Determine the (X, Y) coordinate at the center of the cell enclosing the given text.  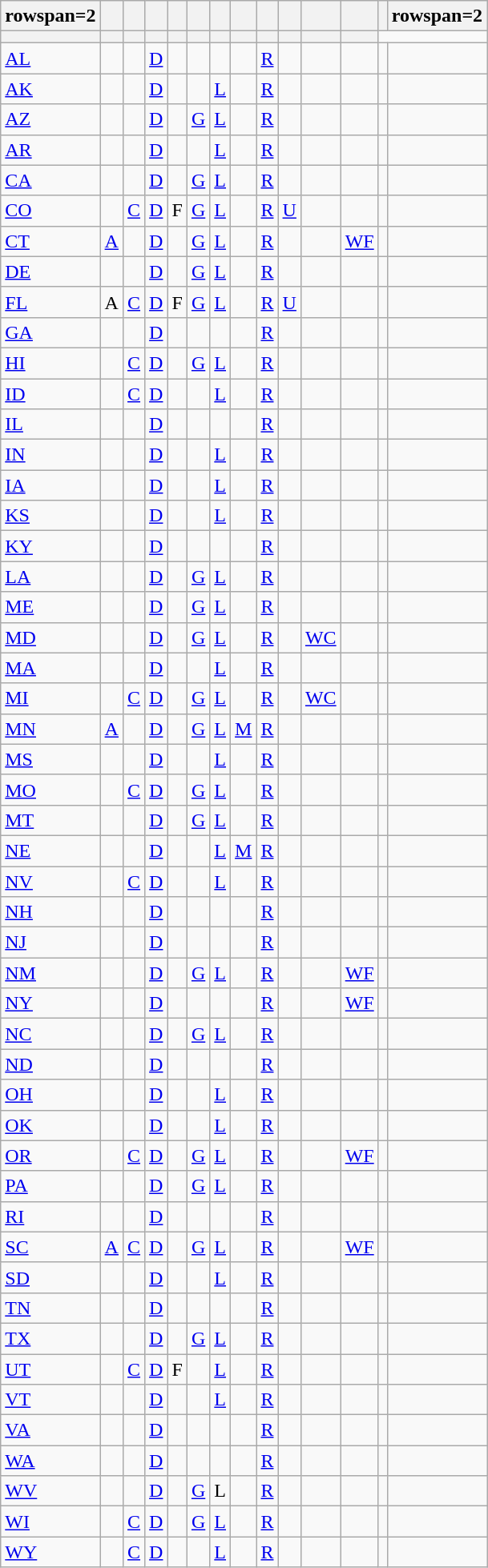
OR (50, 1156)
OH (50, 1095)
AZ (50, 119)
ID (50, 393)
AL (50, 58)
RI (50, 1216)
ND (50, 1064)
MA (50, 668)
CO (50, 211)
WY (50, 1552)
VA (50, 1430)
AK (50, 89)
MD (50, 637)
IN (50, 455)
NM (50, 973)
WI (50, 1522)
NV (50, 882)
VT (50, 1400)
CT (50, 241)
ME (50, 607)
IL (50, 424)
FL (50, 302)
OK (50, 1125)
KS (50, 516)
MS (50, 759)
MN (50, 729)
SD (50, 1277)
SC (50, 1247)
IA (50, 485)
NC (50, 1034)
HI (50, 363)
MO (50, 790)
CA (50, 180)
NY (50, 1003)
WV (50, 1491)
PA (50, 1186)
NE (50, 850)
NJ (50, 943)
AR (50, 150)
UT (50, 1369)
WA (50, 1461)
MI (50, 698)
GA (50, 332)
LA (50, 577)
MT (50, 820)
KY (50, 546)
NH (50, 912)
DE (50, 271)
TX (50, 1338)
TN (50, 1308)
